For the text-containing cell, return its midpoint in (x, y) coordinate format. 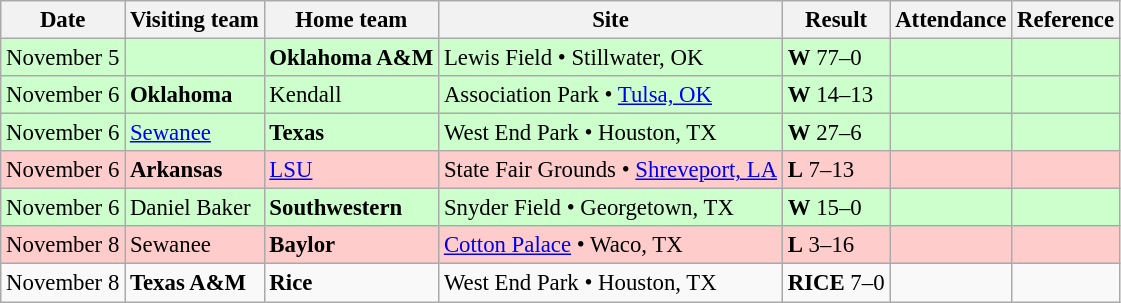
W 14–13 (836, 95)
State Fair Grounds • Shreveport, LA (611, 170)
Cotton Palace • Waco, TX (611, 245)
L 7–13 (836, 170)
November 5 (63, 58)
Southwestern (352, 208)
Attendance (951, 20)
W 77–0 (836, 58)
W 27–6 (836, 133)
Lewis Field • Stillwater, OK (611, 58)
Reference (1066, 20)
Rice (352, 283)
Daniel Baker (194, 208)
Home team (352, 20)
Result (836, 20)
Baylor (352, 245)
L 3–16 (836, 245)
RICE 7–0 (836, 283)
Arkansas (194, 170)
LSU (352, 170)
W 15–0 (836, 208)
Site (611, 20)
Texas (352, 133)
Oklahoma A&M (352, 58)
Visiting team (194, 20)
Texas A&M (194, 283)
Kendall (352, 95)
Date (63, 20)
Snyder Field • Georgetown, TX (611, 208)
Oklahoma (194, 95)
Association Park • Tulsa, OK (611, 95)
